Scan for the cell matching the given text and deliver its [X, Y] coordinate at center. 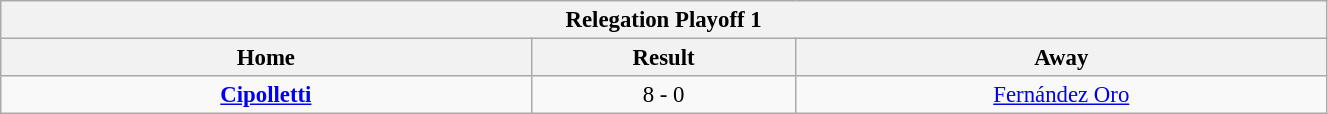
Cipolletti [266, 95]
Relegation Playoff 1 [664, 20]
Away [1061, 58]
8 - 0 [664, 95]
Result [664, 58]
Fernández Oro [1061, 95]
Home [266, 58]
